Search for the cell housing the specified text and yield its (x, y) center coordinate. 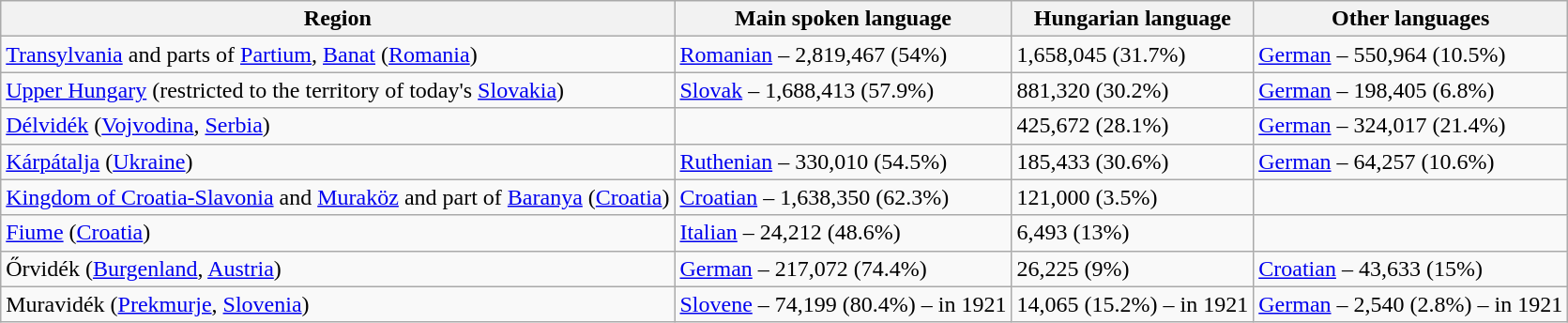
6,493 (13%) (1133, 233)
German – 324,017 (21.4%) (1411, 126)
Hungarian language (1133, 19)
121,000 (3.5%) (1133, 197)
Upper Hungary (restricted to the territory of today's Slovakia) (338, 90)
Main spoken language (843, 19)
881,320 (30.2%) (1133, 90)
German – 550,964 (10.5%) (1411, 54)
Slovene – 74,199 (80.4%) – in 1921 (843, 304)
Transylvania and parts of Partium, Banat (Romania) (338, 54)
Kingdom of Croatia-Slavonia and Muraköz and part of Baranya (Croatia) (338, 197)
Other languages (1411, 19)
Region (338, 19)
German – 217,072 (74.4%) (843, 269)
Croatian – 43,633 (15%) (1411, 269)
Romanian – 2,819,467 (54%) (843, 54)
German – 2,540 (2.8%) – in 1921 (1411, 304)
1,658,045 (31.7%) (1133, 54)
German – 198,405 (6.8%) (1411, 90)
Kárpátalja (Ukraine) (338, 161)
Fiume (Croatia) (338, 233)
Őrvidék (Burgenland, Austria) (338, 269)
185,433 (30.6%) (1133, 161)
425,672 (28.1%) (1133, 126)
Croatian – 1,638,350 (62.3%) (843, 197)
26,225 (9%) (1133, 269)
Muravidék (Prekmurje, Slovenia) (338, 304)
14,065 (15.2%) – in 1921 (1133, 304)
Ruthenian – 330,010 (54.5%) (843, 161)
Italian – 24,212 (48.6%) (843, 233)
Délvidék (Vojvodina, Serbia) (338, 126)
German – 64,257 (10.6%) (1411, 161)
Slovak – 1,688,413 (57.9%) (843, 90)
